Locate the cell with the specified text and output its (x, y) center coordinate. 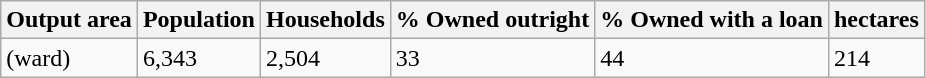
% Owned outright (492, 20)
214 (876, 58)
6,343 (198, 58)
Households (325, 20)
Output area (70, 20)
2,504 (325, 58)
(ward) (70, 58)
Population (198, 20)
hectares (876, 20)
% Owned with a loan (712, 20)
44 (712, 58)
33 (492, 58)
